Extract the (x, y) coordinate from the center of the cell holding the provided text.  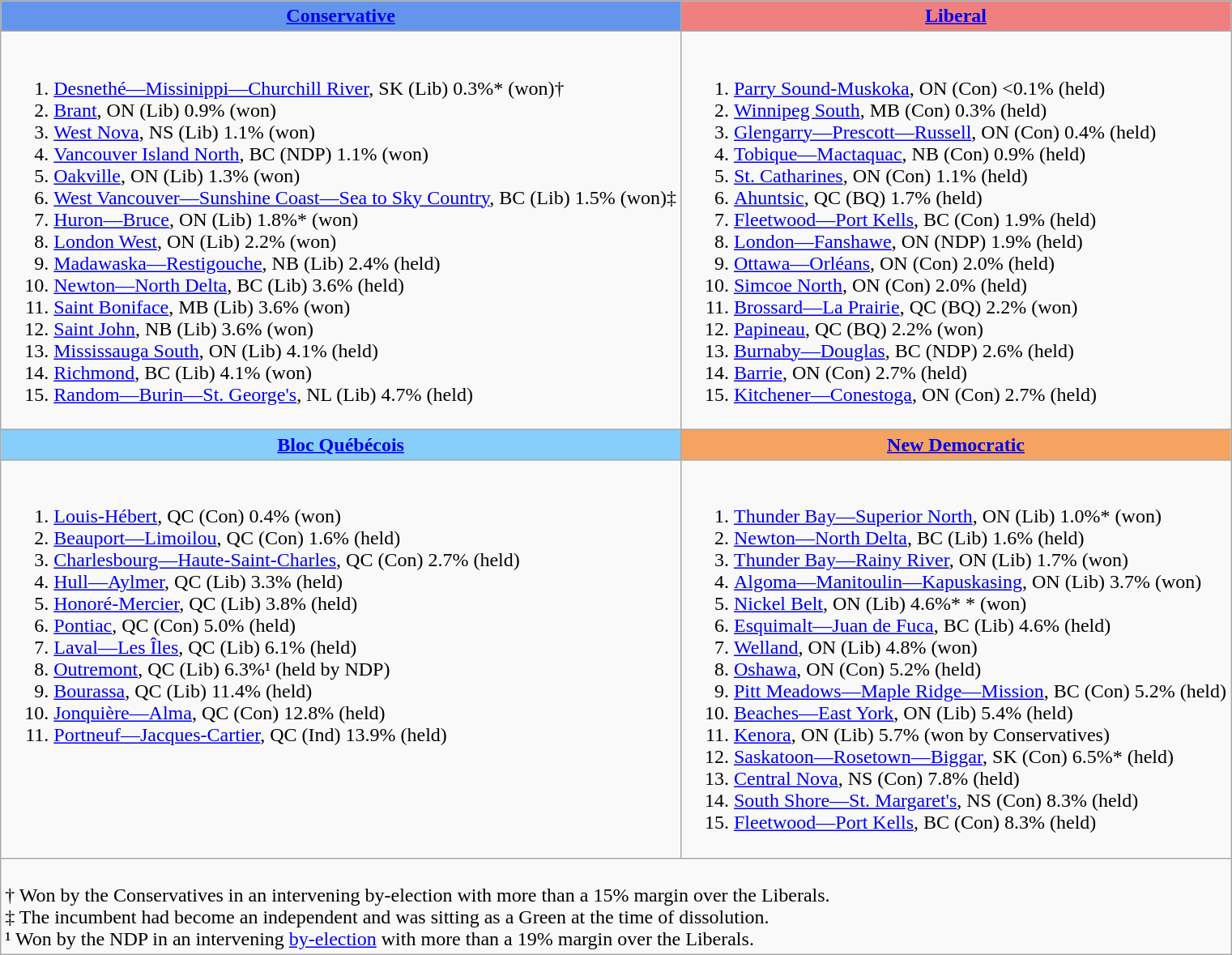
Liberal (956, 16)
Bloc Québécois (341, 445)
Conservative (341, 16)
New Democratic (956, 445)
